Search for the cell housing the specified text and yield its (x, y) center coordinate. 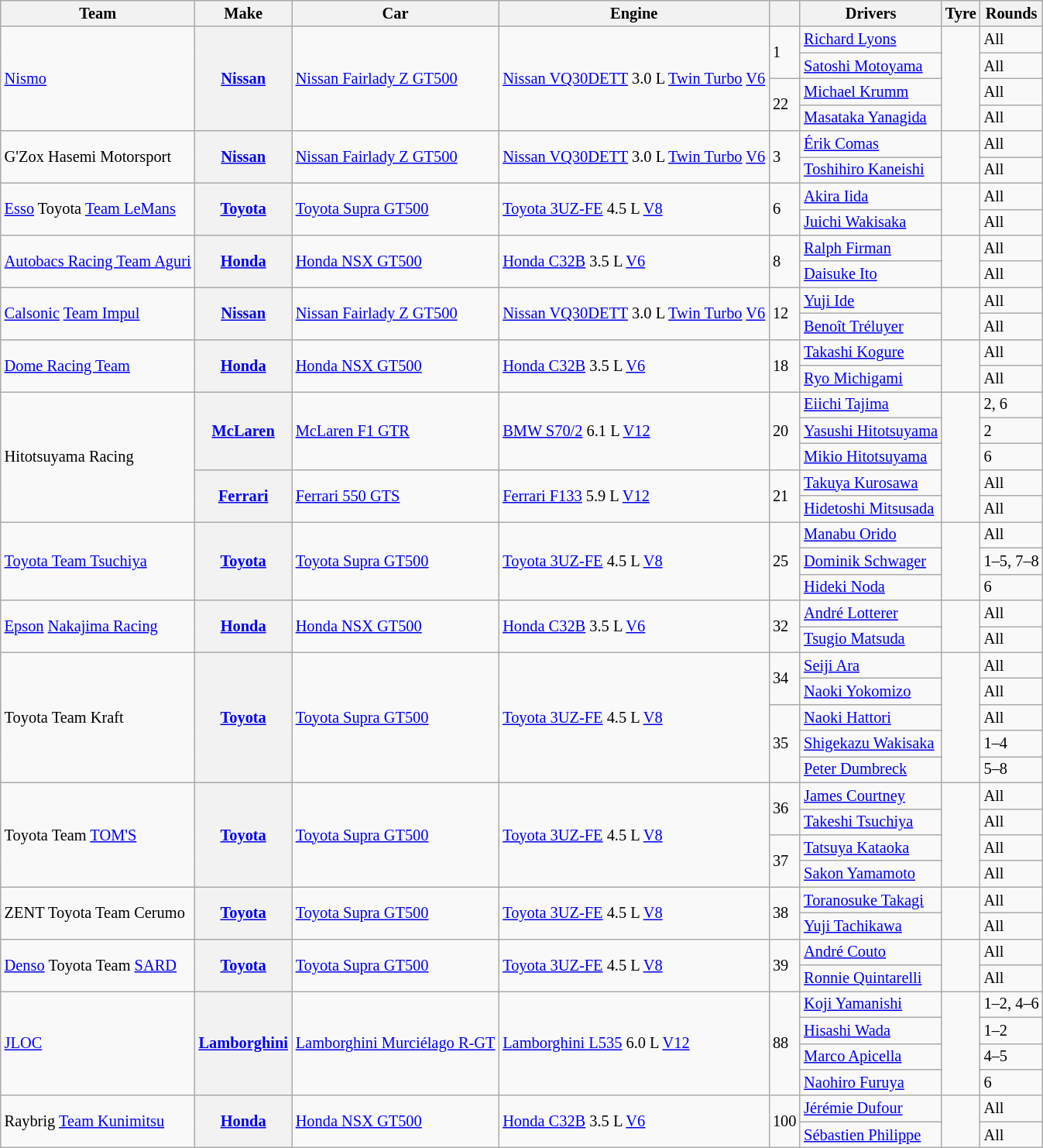
3 (784, 156)
Ferrari 550 GTS (396, 496)
Hitotsuyama Racing (98, 456)
Dome Racing Team (98, 366)
100 (784, 1122)
Takuya Kurosawa (870, 483)
Lamborghini (243, 1043)
35 (784, 744)
18 (784, 366)
Tsugio Matsuda (870, 639)
Calsonic Team Impul (98, 313)
37 (784, 860)
34 (784, 679)
Peter Dumbreck (870, 769)
Hideki Noda (870, 587)
Car (396, 13)
McLaren (243, 431)
5–8 (1011, 769)
Eiichi Tajima (870, 404)
Esso Toyota Team LeMans (98, 209)
Yasushi Hitotsuyama (870, 431)
Seiji Ara (870, 665)
4–5 (1011, 1057)
Hisashi Wada (870, 1030)
Toyota Team Tsuchiya (98, 561)
Yuji Ide (870, 301)
Akira Iida (870, 196)
Autobacs Racing Team Aguri (98, 260)
8 (784, 260)
Nismo (98, 79)
32 (784, 626)
Naohiro Furuya (870, 1082)
Drivers (870, 13)
Toyota Team Kraft (98, 717)
Dominik Schwager (870, 561)
Marco Apicella (870, 1057)
38 (784, 913)
ZENT Toyota Team Cerumo (98, 913)
Ralph Firman (870, 248)
12 (784, 313)
BMW S70/2 6.1 L V12 (633, 431)
André Couto (870, 952)
JLOC (98, 1043)
G'Zox Hasemi Motorsport (98, 156)
Shigekazu Wakisaka (870, 744)
Takashi Kogure (870, 352)
20 (784, 431)
Sébastien Philippe (870, 1135)
Ryo Michigami (870, 379)
Tatsuya Kataoka (870, 847)
Toyota Team TOM'S (98, 835)
Jérémie Dufour (870, 1108)
Daisuke Ito (870, 274)
2 (1011, 431)
Ferrari (243, 496)
James Courtney (870, 796)
Toshihiro Kaneishi (870, 170)
1–2, 4–6 (1011, 1004)
Lamborghini Murciélago R-GT (396, 1043)
Richard Lyons (870, 40)
Hidetoshi Mitsusada (870, 509)
22 (784, 104)
Érik Comas (870, 144)
Make (243, 13)
Sakon Yamamoto (870, 874)
André Lotterer (870, 613)
Team (98, 13)
1–5, 7–8 (1011, 561)
Masataka Yanagida (870, 118)
Juichi Wakisaka (870, 222)
Ferrari F133 5.9 L V12 (633, 496)
1 (784, 53)
Ronnie Quintarelli (870, 978)
Lamborghini L535 6.0 L V12 (633, 1043)
Naoki Hattori (870, 717)
Benoît Tréluyer (870, 326)
McLaren F1 GTR (396, 431)
Naoki Yokomizo (870, 691)
36 (784, 809)
Rounds (1011, 13)
Mikio Hitotsuyama (870, 456)
39 (784, 965)
Michael Krumm (870, 91)
2, 6 (1011, 404)
Manabu Orido (870, 534)
25 (784, 561)
Yuji Tachikawa (870, 926)
Engine (633, 13)
Tyre (961, 13)
Raybrig Team Kunimitsu (98, 1122)
1–4 (1011, 744)
Denso Toyota Team SARD (98, 965)
1–2 (1011, 1030)
Satoshi Motoyama (870, 66)
Koji Yamanishi (870, 1004)
88 (784, 1043)
Epson Nakajima Racing (98, 626)
Toranosuke Takagi (870, 900)
Takeshi Tsuchiya (870, 822)
21 (784, 496)
